Locate the cell with the specified text and output its (x, y) center coordinate. 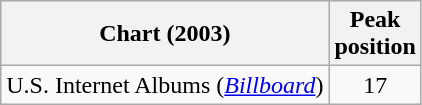
Peakposition (375, 34)
17 (375, 85)
Chart (2003) (165, 34)
U.S. Internet Albums (Billboard) (165, 85)
